Detect which cell encompasses the target text, then output its [X, Y] center coordinate. 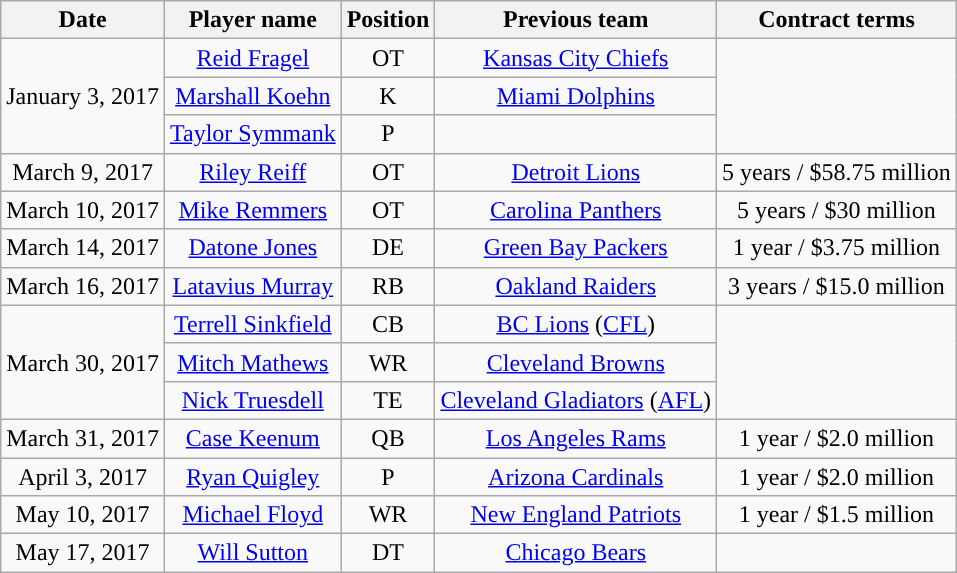
March 16, 2017 [83, 286]
January 3, 2017 [83, 96]
March 10, 2017 [83, 210]
BC Lions (CFL) [576, 324]
Miami Dolphins [576, 96]
Riley Reiff [252, 172]
Kansas City Chiefs [576, 58]
Case Keenum [252, 438]
Contract terms [837, 20]
March 30, 2017 [83, 362]
Will Sutton [252, 553]
Cleveland Gladiators (AFL) [576, 400]
Nick Truesdell [252, 400]
Mitch Mathews [252, 362]
Player name [252, 20]
Date [83, 20]
DT [388, 553]
Terrell Sinkfield [252, 324]
3 years / $15.0 million [837, 286]
March 31, 2017 [83, 438]
Datone Jones [252, 248]
March 14, 2017 [83, 248]
Cleveland Browns [576, 362]
Michael Floyd [252, 515]
Arizona Cardinals [576, 477]
Ryan Quigley [252, 477]
QB [388, 438]
K [388, 96]
Mike Remmers [252, 210]
May 17, 2017 [83, 553]
1 year / $3.75 million [837, 248]
Detroit Lions [576, 172]
Green Bay Packers [576, 248]
DE [388, 248]
1 year / $1.5 million [837, 515]
Los Angeles Rams [576, 438]
April 3, 2017 [83, 477]
5 years / $58.75 million [837, 172]
Position [388, 20]
Marshall Koehn [252, 96]
May 10, 2017 [83, 515]
Latavius Murray [252, 286]
RB [388, 286]
Taylor Symmank [252, 134]
Reid Fragel [252, 58]
Oakland Raiders [576, 286]
Chicago Bears [576, 553]
Previous team [576, 20]
CB [388, 324]
New England Patriots [576, 515]
TE [388, 400]
5 years / $30 million [837, 210]
Carolina Panthers [576, 210]
March 9, 2017 [83, 172]
